Output the [x, y] coordinate of the center of the cell containing the given text.  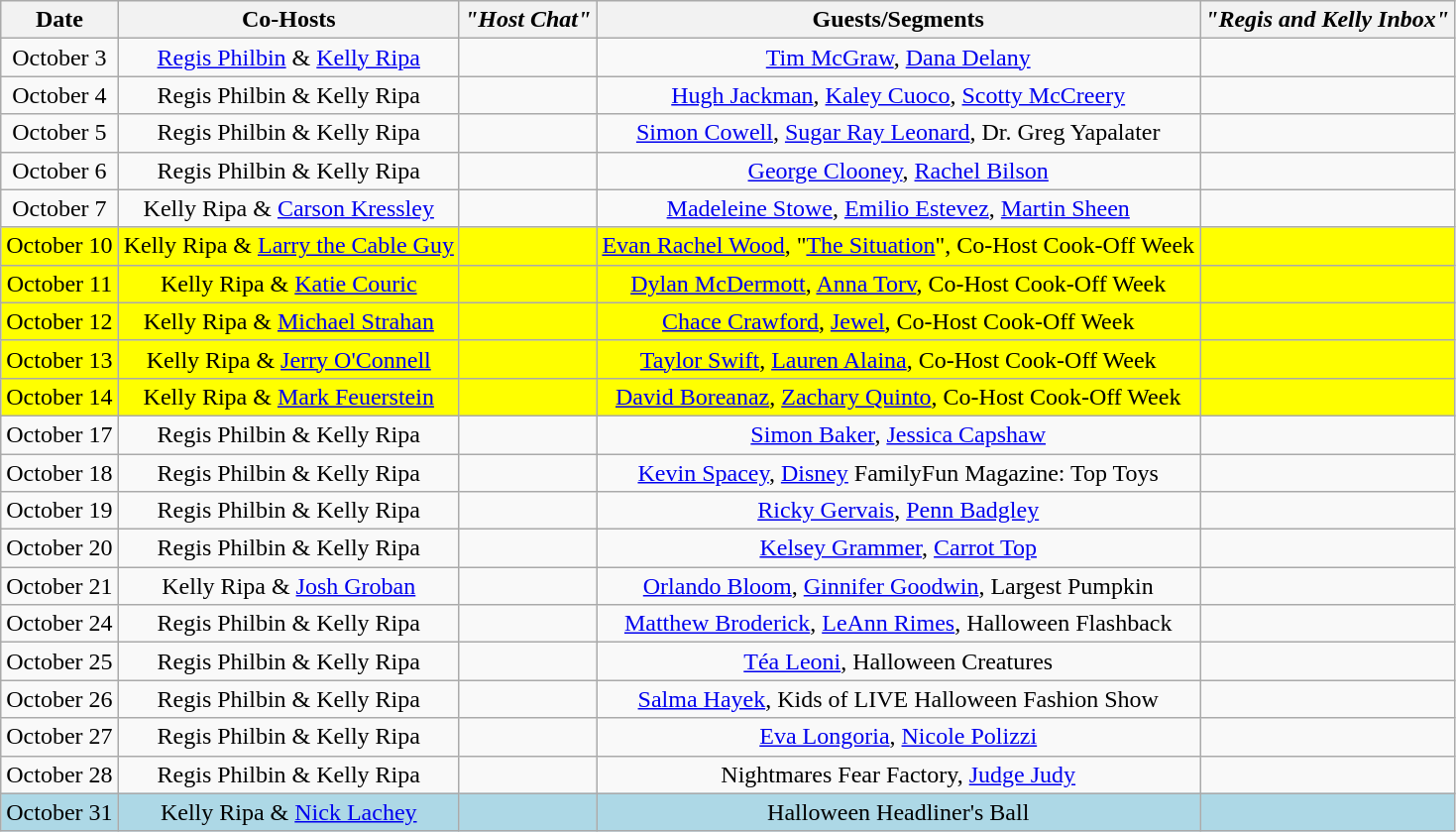
October 21 [59, 586]
Eva Longoria, Nicole Polizzi [898, 737]
Madeleine Stowe, Emilio Estevez, Martin Sheen [898, 208]
Nightmares Fear Factory, Judge Judy [898, 774]
Tim McGraw, Dana Delany [898, 58]
October 3 [59, 58]
Kelly Ripa & Jerry O'Connell [288, 359]
"Host Chat" [527, 20]
Orlando Bloom, Ginnifer Goodwin, Largest Pumpkin [898, 586]
Kelly Ripa & Nick Lachey [288, 812]
"Regis and Kelly Inbox" [1328, 20]
Kelly Ripa & Michael Strahan [288, 321]
Date [59, 20]
October 11 [59, 284]
October 19 [59, 511]
October 28 [59, 774]
Kelly Ripa & Mark Feuerstein [288, 397]
Simon Baker, Jessica Capshaw [898, 434]
Ricky Gervais, Penn Badgley [898, 511]
Kelsey Grammer, Carrot Top [898, 548]
October 18 [59, 473]
Salma Hayek, Kids of LIVE Halloween Fashion Show [898, 699]
Dylan McDermott, Anna Torv, Co-Host Cook-Off Week [898, 284]
October 6 [59, 171]
October 25 [59, 661]
October 10 [59, 246]
October 17 [59, 434]
George Clooney, Rachel Bilson [898, 171]
October 26 [59, 699]
Co-Hosts [288, 20]
October 13 [59, 359]
October 20 [59, 548]
Guests/Segments [898, 20]
Hugh Jackman, Kaley Cuoco, Scotty McCreery [898, 95]
Evan Rachel Wood, "The Situation", Co-Host Cook-Off Week [898, 246]
Taylor Swift, Lauren Alaina, Co-Host Cook-Off Week [898, 359]
October 12 [59, 321]
October 14 [59, 397]
Kelly Ripa & Carson Kressley [288, 208]
Matthew Broderick, LeAnn Rimes, Halloween Flashback [898, 624]
October 7 [59, 208]
Chace Crawford, Jewel, Co-Host Cook-Off Week [898, 321]
Halloween Headliner's Ball [898, 812]
Téa Leoni, Halloween Creatures [898, 661]
Simon Cowell, Sugar Ray Leonard, Dr. Greg Yapalater [898, 133]
October 27 [59, 737]
David Boreanaz, Zachary Quinto, Co-Host Cook-Off Week [898, 397]
October 24 [59, 624]
October 31 [59, 812]
October 4 [59, 95]
Kelly Ripa & Katie Couric [288, 284]
Kevin Spacey, Disney FamilyFun Magazine: Top Toys [898, 473]
October 5 [59, 133]
Kelly Ripa & Larry the Cable Guy [288, 246]
Kelly Ripa & Josh Groban [288, 586]
